Capture the cell that displays the provided text and extract its [x, y] central coordinate. 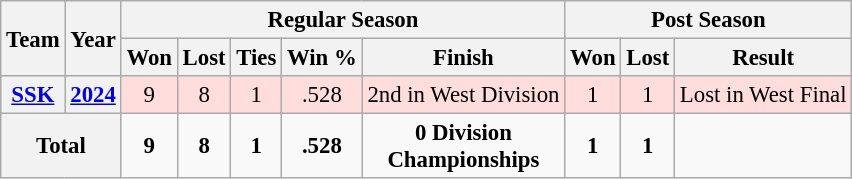
Result [764, 58]
SSK [33, 95]
Ties [256, 58]
Team [33, 38]
Post Season [708, 20]
Total [61, 146]
2nd in West Division [464, 95]
Regular Season [343, 20]
Lost in West Final [764, 95]
Win % [322, 58]
2024 [93, 95]
Finish [464, 58]
Year [93, 38]
0 DivisionChampionships [464, 146]
